Detect which cell encompasses the target text, then output its [x, y] center coordinate. 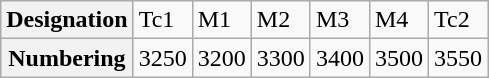
Tc1 [162, 20]
3550 [458, 58]
M1 [222, 20]
Designation [67, 20]
Tc2 [458, 20]
3250 [162, 58]
3500 [398, 58]
M2 [280, 20]
M4 [398, 20]
3200 [222, 58]
Numbering [67, 58]
3300 [280, 58]
M3 [340, 20]
3400 [340, 58]
